Return the [X, Y] coordinate for the center point of the cell that contains the specified text.  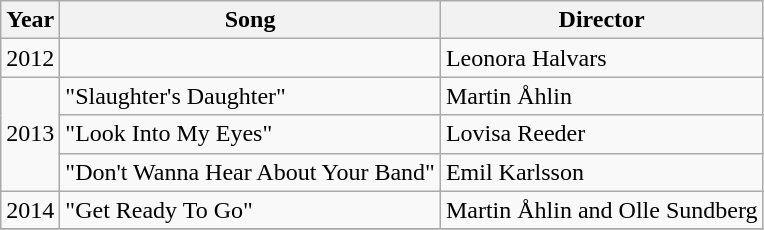
Martin Åhlin [602, 96]
Song [250, 20]
Leonora Halvars [602, 58]
"Don't Wanna Hear About Your Band" [250, 172]
Emil Karlsson [602, 172]
2013 [30, 134]
"Get Ready To Go" [250, 210]
"Look Into My Eyes" [250, 134]
Lovisa Reeder [602, 134]
2012 [30, 58]
2014 [30, 210]
"Slaughter's Daughter" [250, 96]
Director [602, 20]
Martin Åhlin and Olle Sundberg [602, 210]
Year [30, 20]
